Detect which cell encompasses the target text, then output its [x, y] center coordinate. 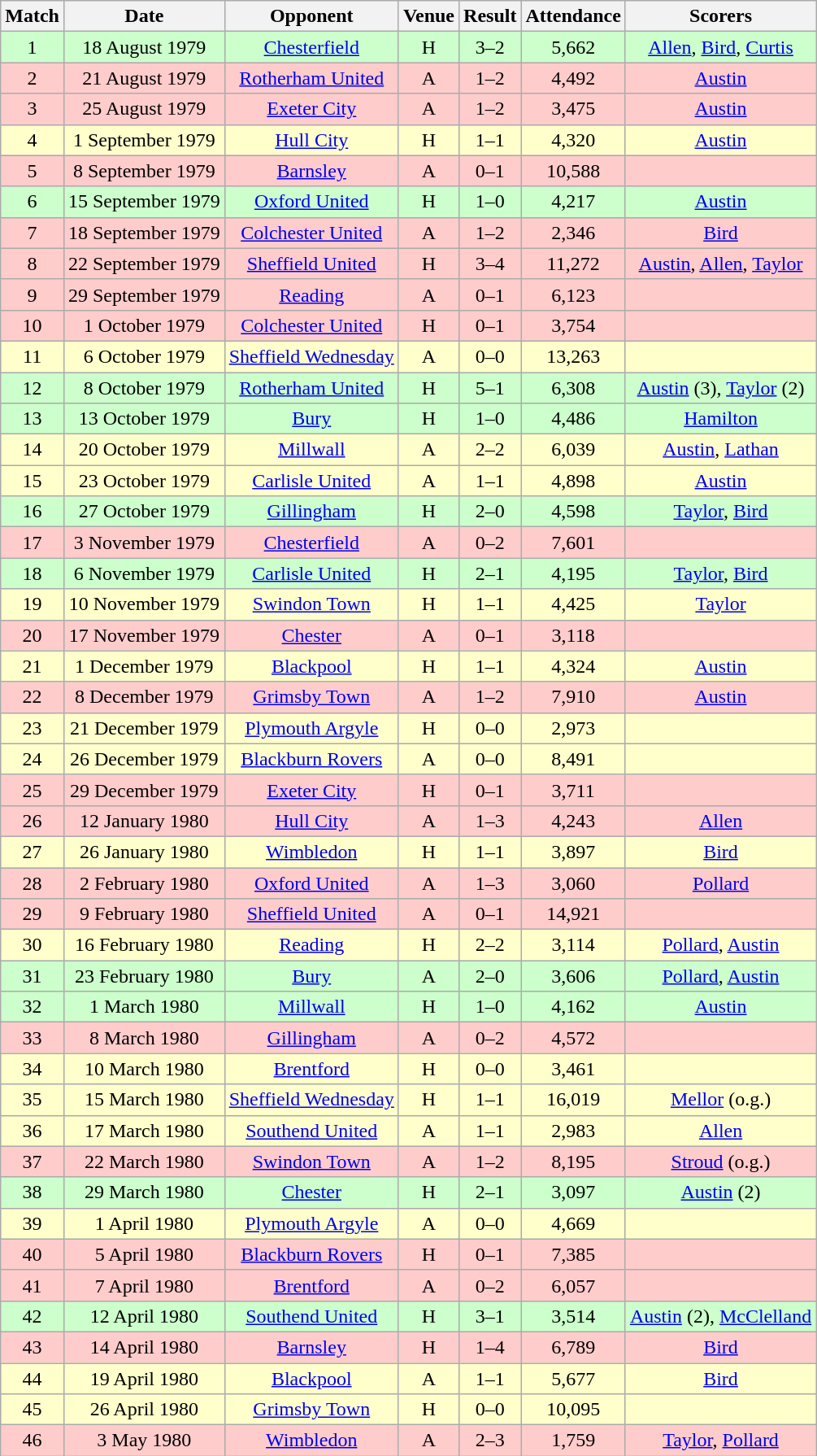
Taylor [720, 604]
14 [33, 450]
4,598 [573, 512]
6 [33, 202]
25 August 1979 [144, 109]
3,711 [573, 790]
44 [33, 1379]
36 [33, 1131]
3,114 [573, 945]
17 March 1980 [144, 1131]
4,669 [573, 1223]
8 March 1980 [144, 1038]
9 [33, 294]
23 February 1980 [144, 976]
4,425 [573, 604]
13 October 1979 [144, 419]
1 April 1980 [144, 1223]
2,983 [573, 1131]
10,588 [573, 171]
10 November 1979 [144, 604]
29 September 1979 [144, 294]
23 October 1979 [144, 481]
21 December 1979 [144, 728]
Austin, Lathan [720, 450]
6,123 [573, 294]
3,475 [573, 109]
Scorers [720, 16]
Austin (3), Taylor (2) [720, 388]
3,606 [573, 976]
2 February 1980 [144, 883]
29 March 1980 [144, 1192]
14,921 [573, 914]
7,385 [573, 1254]
27 [33, 852]
22 September 1979 [144, 264]
6,039 [573, 450]
Hamilton [720, 419]
23 [33, 728]
18 September 1979 [144, 233]
25 [33, 790]
5 [33, 171]
Opponent [311, 16]
11,272 [573, 264]
4,162 [573, 1007]
30 [33, 945]
2–3 [490, 1441]
7,601 [573, 543]
4 [33, 140]
24 [33, 759]
5 April 1980 [144, 1254]
3 November 1979 [144, 543]
28 [33, 883]
5–1 [490, 388]
12 January 1980 [144, 821]
5,662 [573, 47]
1 December 1979 [144, 666]
1–4 [490, 1347]
7 [33, 233]
3–2 [490, 47]
6,057 [573, 1285]
1 [33, 47]
7,910 [573, 697]
12 [33, 388]
3,897 [573, 852]
3,461 [573, 1069]
8 September 1979 [144, 171]
11 [33, 356]
Allen, Bird, Curtis [720, 47]
Austin (2) [720, 1192]
Mellor (o.g.) [720, 1100]
1 September 1979 [144, 140]
14 April 1980 [144, 1347]
19 April 1980 [144, 1379]
42 [33, 1316]
3,754 [573, 325]
3–4 [490, 264]
20 [33, 635]
10 March 1980 [144, 1069]
Taylor, Pollard [720, 1441]
Match [33, 16]
5,677 [573, 1379]
45 [33, 1410]
1 March 1980 [144, 1007]
4,572 [573, 1038]
16 [33, 512]
4,486 [573, 419]
3–1 [490, 1316]
6,308 [573, 388]
43 [33, 1347]
3 [33, 109]
12 April 1980 [144, 1316]
8,491 [573, 759]
9 February 1980 [144, 914]
1 October 1979 [144, 325]
37 [33, 1162]
26 [33, 821]
17 November 1979 [144, 635]
13 [33, 419]
35 [33, 1100]
4,492 [573, 78]
46 [33, 1441]
40 [33, 1254]
22 [33, 697]
32 [33, 1007]
8 [33, 264]
4,195 [573, 573]
33 [33, 1038]
7 April 1980 [144, 1285]
6 November 1979 [144, 573]
3,514 [573, 1316]
15 [33, 481]
26 April 1980 [144, 1410]
34 [33, 1069]
20 October 1979 [144, 450]
4,324 [573, 666]
26 January 1980 [144, 852]
8,195 [573, 1162]
2,346 [573, 233]
3 May 1980 [144, 1441]
6 October 1979 [144, 356]
15 March 1980 [144, 1100]
22 March 1980 [144, 1162]
Austin, Allen, Taylor [720, 264]
16,019 [573, 1100]
26 December 1979 [144, 759]
Pollard [720, 883]
8 December 1979 [144, 697]
41 [33, 1285]
Result [490, 16]
2,973 [573, 728]
29 December 1979 [144, 790]
Attendance [573, 16]
18 [33, 573]
21 August 1979 [144, 78]
31 [33, 976]
Austin (2), McClelland [720, 1316]
16 February 1980 [144, 945]
3,097 [573, 1192]
10,095 [573, 1410]
38 [33, 1192]
27 October 1979 [144, 512]
3,060 [573, 883]
4,217 [573, 202]
4,243 [573, 821]
2 [33, 78]
4,898 [573, 481]
1,759 [573, 1441]
19 [33, 604]
18 August 1979 [144, 47]
21 [33, 666]
10 [33, 325]
Date [144, 16]
4,320 [573, 140]
17 [33, 543]
6,789 [573, 1347]
Stroud (o.g.) [720, 1162]
8 October 1979 [144, 388]
29 [33, 914]
15 September 1979 [144, 202]
3,118 [573, 635]
13,263 [573, 356]
39 [33, 1223]
Venue [428, 16]
